Determine the [X, Y] coordinate at the center of the cell enclosing the given text.  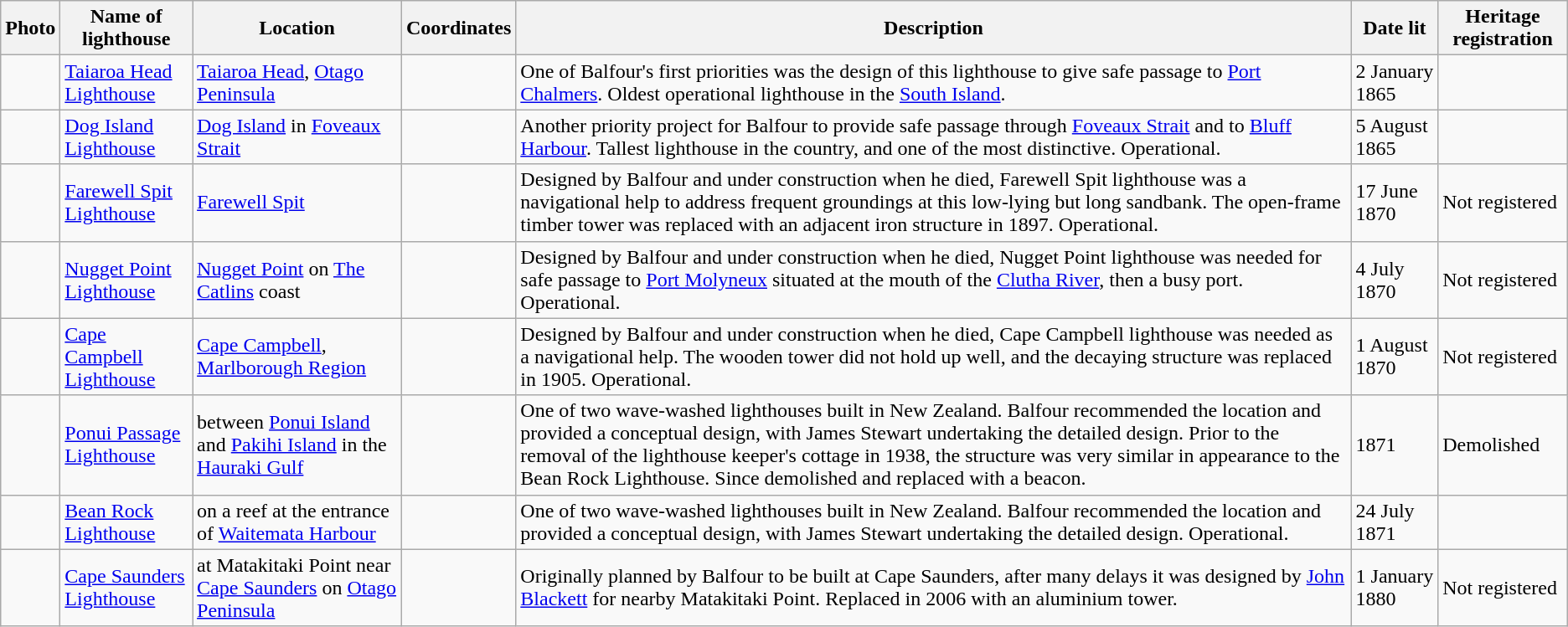
Location [297, 28]
Demolished [1503, 445]
Farewell Spit Lighthouse [126, 203]
1 January 1880 [1395, 588]
2 January 1865 [1395, 82]
24 July 1871 [1395, 522]
Date lit [1395, 28]
between Ponui Island and Pakihi Island in the Hauraki Gulf [297, 445]
Coordinates [458, 28]
Heritage registration [1503, 28]
Nugget Point on The Catlins coast [297, 280]
Cape Campbell, Marlborough Region [297, 357]
Taiaroa Head, Otago Peninsula [297, 82]
5 August 1865 [1395, 137]
Bean Rock Lighthouse [126, 522]
Photo [30, 28]
Farewell Spit [297, 203]
Description [933, 28]
Dog Island Lighthouse [126, 137]
17 June 1870 [1395, 203]
1871 [1395, 445]
1 August 1870 [1395, 357]
Cape Campbell Lighthouse [126, 357]
at Matakitaki Point near Cape Saunders on Otago Peninsula [297, 588]
Nugget Point Lighthouse [126, 280]
on a reef at the entrance of Waitemata Harbour [297, 522]
Taiaroa Head Lighthouse [126, 82]
Ponui Passage Lighthouse [126, 445]
Dog Island in Foveaux Strait [297, 137]
Cape Saunders Lighthouse [126, 588]
4 July 1870 [1395, 280]
Name of lighthouse [126, 28]
